Provide the (X, Y) coordinate of the cell's center where the given text is located.  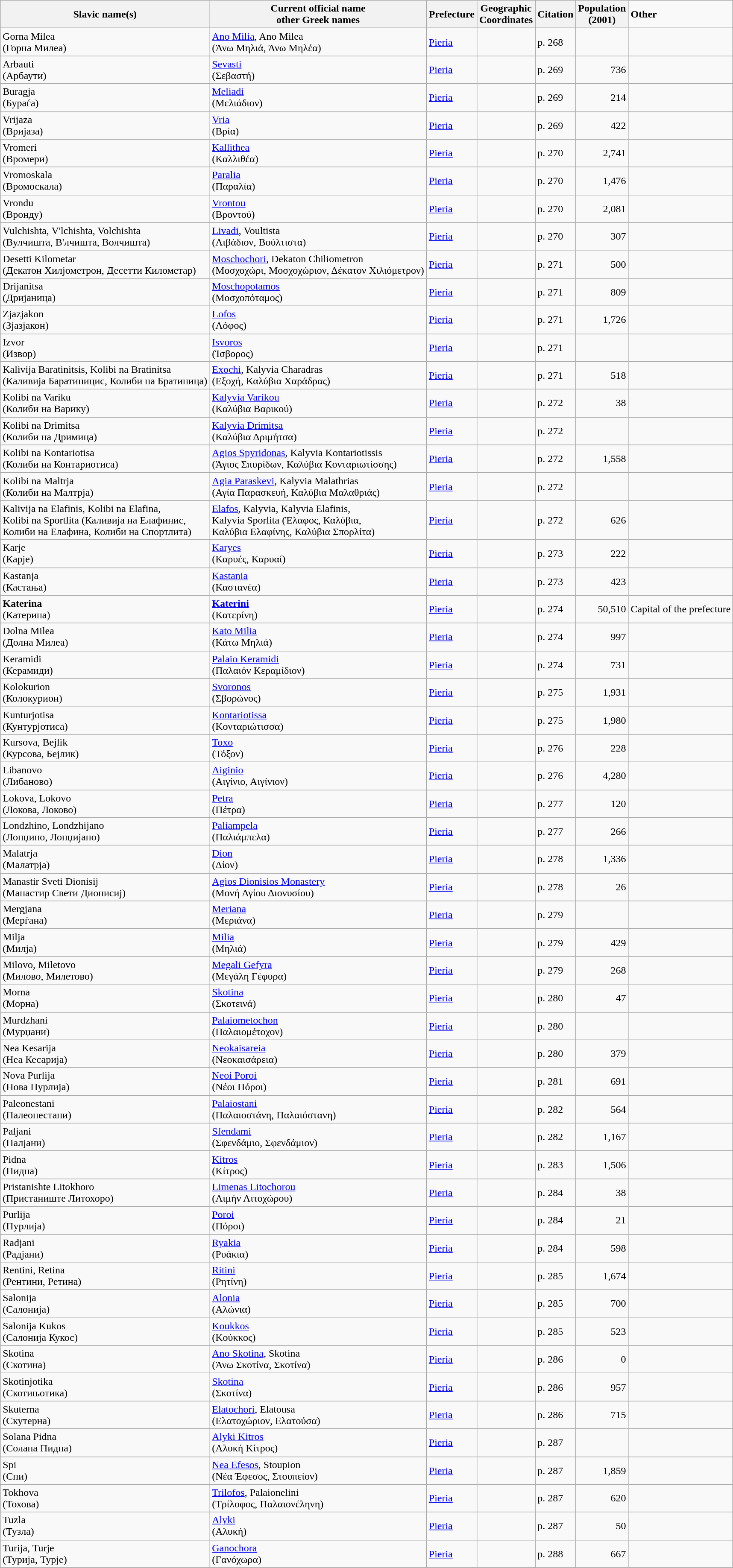
Meliadi (Μελιάδιον) (318, 97)
Murdzhani (Мурџани) (105, 1026)
Kitros (Κίτρος) (318, 1165)
Purlija (Пурлија) (105, 1220)
500 (602, 264)
1,859 (602, 1471)
Koukkos (Κούκκος) (318, 1331)
Spi (Спи) (105, 1471)
p. 288 (555, 1553)
Alyki Kitros (Αλυκή Κίτρος) (318, 1442)
Milovo, Miletovo (Милово, Милетово) (105, 970)
1,674 (602, 1276)
Megali Gefyra (Μεγάλη Γέφυρα) (318, 970)
Neokaisareia (Νεοκαισάρεια) (318, 1054)
Aiginio (Αιγίνιο, Αιγίνιον) (318, 775)
957 (602, 1387)
2,081 (602, 208)
2,741 (602, 153)
731 (602, 664)
Nea Efesos, Stoupion (Νέα Έφεσος, Στουπείον) (318, 1471)
47 (602, 998)
Gorna Milea (Горна Милеа) (105, 42)
Tokhova (Тохова) (105, 1498)
Kalivija na Elafinis, Kolibi na Elafina,Kolibi na Sportlita (Каливија на Елафинис,Колиби на Елафина, Колиби на Спортлита) (105, 520)
1,167 (602, 1137)
Sfendami (Σφενδάμιο, Σφενδάμιον) (318, 1137)
307 (602, 237)
1,558 (602, 459)
50,510 (602, 609)
Agios Dionisios Monastery (Μονή Αγίου Διονυσίου) (318, 887)
715 (602, 1415)
Ritini (Ρητίνη) (318, 1276)
Kastania (Καστανέα) (318, 582)
667 (602, 1553)
Milja (Милја) (105, 943)
Londzhino, Londzhijano (Лонџино, Лонџијано) (105, 832)
Skotina (Σκοτεινά) (318, 998)
222 (602, 553)
Kolibi na Maltrja (Колиби на Малтрја) (105, 487)
Malatrja (Малатрја) (105, 859)
Current official nameother Greek names (318, 15)
p. 268 (555, 42)
Solana Pidna (Солана Пидна) (105, 1442)
1,336 (602, 859)
Agia Paraskevi, Kalyvia Malathrias (Αγία Παρασκευή, Καλύβια Μαλαθριάς) (318, 487)
Vrijaza (Вријаза) (105, 126)
0 (602, 1360)
Paliampela (Παλιάμπελα) (318, 832)
Kursova, Bejlik (Курсова, Бејлик) (105, 748)
Slavic name(s) (105, 15)
1,980 (602, 720)
Vria (Βρία) (318, 126)
Agios Spyridonas, Kalyvia Kontariotissis (Άγιος Σπυρίδων, Καλύβια Κονταριωτίσσης) (318, 459)
Skuterna (Скутерна) (105, 1415)
Manastir Sveti Dionisij (Манастир Свети Дионисиј) (105, 887)
Limenas Litochorou (Λιμήν Λιτοχώρου) (318, 1192)
423 (602, 582)
Lofos (Λόφος) (318, 319)
Alonia (Αλώνια) (318, 1304)
Milia (Μηλιά) (318, 943)
700 (602, 1304)
Other (681, 15)
p. 283 (555, 1165)
266 (602, 832)
Palaio Keramidi (Παλαιόν Κεραμίδιον) (318, 664)
Mergjana (Мерѓана) (105, 915)
997 (602, 637)
Ryakia (Ρυάκια) (318, 1248)
Kastanja (Кастања) (105, 582)
Palaiometochon (Παλαιομέτοχον) (318, 1026)
Paljani (Палјани) (105, 1137)
Paleonestani (Палеонестани) (105, 1109)
Dolna Milea (Долна Милеа) (105, 637)
Ano Skotina, Skotina (Άνω Σκοτίνα, Σκοτίνα) (318, 1360)
429 (602, 943)
Kontariotissa (Κονταριώτισσα) (318, 720)
Tuzla (Тузла) (105, 1526)
Svoronos (Σβορώνος) (318, 693)
Lokova, Lokovo (Локова, Локово) (105, 804)
Dion (Δίον) (318, 859)
Vromeri (Вромери) (105, 153)
Katerini (Κατερίνη) (318, 609)
Radjani (Радјани) (105, 1248)
626 (602, 520)
Kalyvia Varikou (Καλύβια Βαρικού) (318, 403)
Moschochori, Dekaton Chiliometron(Μοσχοχώρι, Μοσχοχώριον, Δέκατον Χιλιόμετρον) (318, 264)
Morna (Морна) (105, 998)
Ano Milia, Ano Milea (Άνω Μηλιά, Άνω Μηλέα) (318, 42)
4,280 (602, 775)
1,726 (602, 319)
GeographicCoordinates (506, 15)
564 (602, 1109)
120 (602, 804)
736 (602, 70)
Kolokurion (Колокурион) (105, 693)
Rentini, Retina (Рентини, Ретина) (105, 1276)
50 (602, 1526)
422 (602, 126)
598 (602, 1248)
379 (602, 1054)
Zjazjakon (Зјазјакон) (105, 319)
809 (602, 292)
228 (602, 748)
Turija, Turje (Турија, Турје) (105, 1553)
Drijanitsa (Дријаница) (105, 292)
Ganochora (Γανόχωρα) (318, 1553)
1,476 (602, 181)
Arbauti (Арбаути) (105, 70)
Palaiostani (Παλαιοστάνη, Παλαιόστανη) (318, 1109)
Sevasti (Σεβαστή) (318, 70)
Keramidi (Керамиди) (105, 664)
Vrondu (Вронду) (105, 208)
Toxo (Τόξον) (318, 748)
Petra (Πέτρα) (318, 804)
620 (602, 1498)
Exochi, Kalyvia Charadras (Εξοχή, Καλύβια Χαράδρας) (318, 376)
691 (602, 1081)
Isvoros (Ίσβορος) (318, 348)
518 (602, 376)
Libanovo (Либаново) (105, 775)
p. 281 (555, 1081)
Skotina (Σκοτίνα) (318, 1387)
Elafos, Kalyvia, Kalyvia Elafinis,Kalyvia Sporlita (Έλαφος, Καλύβια,Καλύβια Ελαφίνης, Καλύβια Σπορλίτα) (318, 520)
21 (602, 1220)
268 (602, 970)
Moschopotamos (Μοσχοπόταμος) (318, 292)
Kallithea (Καλλιθέα) (318, 153)
Elatochori, Elatousa (Ελατοχώριον, Ελατούσα) (318, 1415)
Karje (Карје) (105, 553)
Poroi (Πόροι) (318, 1220)
Citation (555, 15)
Desetti Kilometar (Декатон Хилјометрон, Десетти Километар) (105, 264)
Pristanishte Litokhoro (Пристаниште Литохоро) (105, 1192)
1,931 (602, 693)
Izvor (Извор) (105, 348)
Alyki (Αλυκή) (318, 1526)
Salonija (Салонија) (105, 1304)
Vulchishta, V'lchishta, Volchishta (Вулчишта, В'лчишта, Волчишта) (105, 237)
Kolibi na Kontariotisa (Колиби на Контариотиса) (105, 459)
Paralia (Παραλία) (318, 181)
Skotina (Скотина) (105, 1360)
Vromoskala (Вромоскала) (105, 181)
Nea Kesarija (Неа Кесарија) (105, 1054)
Katerina (Катерина) (105, 609)
Vrontou (Βροντού) (318, 208)
Meriana (Μεριάνα) (318, 915)
Kolibi na Variku (Колиби на Варику) (105, 403)
Kato Milia (Κάτω Μηλιά) (318, 637)
Pidna (Пидна) (105, 1165)
26 (602, 887)
Kalivija Baratinitsis, Kolibi na Bratinitsa (Каливија Баратиницис, Колиби на Братиница) (105, 376)
Neoi Poroi (Νέοι Πόροι) (318, 1081)
Kalyvia Drimitsa (Καλύβια Δριμήτσα) (318, 431)
214 (602, 97)
Capital of the prefecture (681, 609)
Karyes (Καρυές, Καρυαί) (318, 553)
Skotinjotika (Скотињотика) (105, 1387)
Buragja (Бураѓа) (105, 97)
Prefecture (452, 15)
Salonija Kukos (Салонија Кукос) (105, 1331)
Kolibi na Drimitsa (Колиби на Дримица) (105, 431)
Nova Purlija (Нова Пурлија) (105, 1081)
Kunturjotisa (Кунтурјотиса) (105, 720)
523 (602, 1331)
Population(2001) (602, 15)
Livadi, Voultista (Λιβάδιον, Βούλτιστα) (318, 237)
1,506 (602, 1165)
Trilofos, Palaionelini (Τρίλοφος, Παλαιονέληνη) (318, 1498)
